Search for the cell housing the specified text and yield its (X, Y) center coordinate. 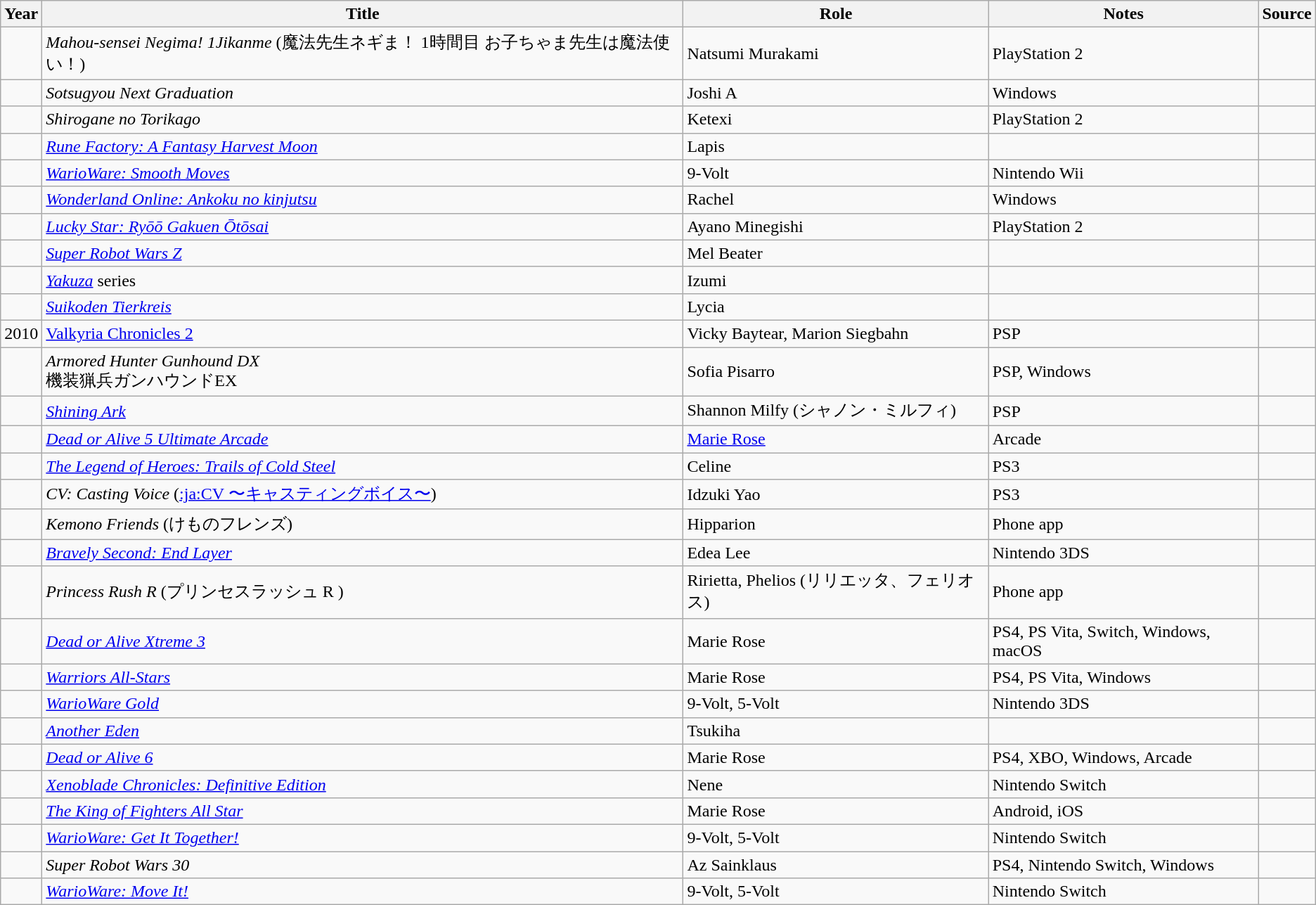
Shining Ark (363, 411)
Joshi A (836, 93)
Bravely Second: End Layer (363, 553)
Valkyria Chronicles 2 (363, 333)
2010 (21, 333)
Celine (836, 466)
PS4, PS Vita, Windows (1123, 677)
Lycia (836, 307)
Dead or Alive Xtreme 3 (363, 641)
PSP, Windows (1123, 372)
Year (21, 14)
9-Volt (836, 173)
Another Eden (363, 731)
Armored Hunter Gunhound DX機装猟兵ガンハウンドEX (363, 372)
Title (363, 14)
WarioWare: Move It! (363, 892)
Shirogane no Torikago (363, 120)
Edea Lee (836, 553)
Super Robot Wars 30 (363, 864)
PS4, XBO, Windows, Arcade (1123, 757)
Warriors All-Stars (363, 677)
Arcade (1123, 439)
Super Robot Wars Z (363, 253)
Natsumi Murakami (836, 53)
Lucky Star: Ryōō Gakuen Ōtōsai (363, 226)
WarioWare: Get It Together! (363, 837)
Dead or Alive 6 (363, 757)
Rune Factory: A Fantasy Harvest Moon (363, 146)
Suikoden Tierkreis (363, 307)
Nintendo Wii (1123, 173)
WarioWare Gold (363, 704)
PS4, Nintendo Switch, Windows (1123, 864)
Ririetta, Phelios (リリエッタ、フェリオス) (836, 592)
Princess Rush R (プリンセスラッシュ R ) (363, 592)
Tsukiha (836, 731)
Wonderland Online: Ankoku no kinjutsu (363, 200)
Role (836, 14)
Hipparion (836, 525)
Kemono Friends (けものフレンズ) (363, 525)
Xenoblade Chronicles: Definitive Edition (363, 784)
Yakuza series (363, 280)
Lapis (836, 146)
PS4, PS Vita, Switch, Windows, macOS (1123, 641)
Mel Beater (836, 253)
Rachel (836, 200)
Shannon Milfy (シャノン・ミルフィ) (836, 411)
Izumi (836, 280)
Vicky Baytear, Marion Siegbahn (836, 333)
Dead or Alive 5 Ultimate Arcade (363, 439)
WarioWare: Smooth Moves (363, 173)
Notes (1123, 14)
Idzuki Yao (836, 495)
Android, iOS (1123, 811)
Ketexi (836, 120)
Sotsugyou Next Graduation (363, 93)
Mahou-sensei Negima! 1Jikanme (魔法先生ネギま！ 1時間目 お子ちゃま先生は魔法使い！) (363, 53)
The Legend of Heroes: Trails of Cold Steel (363, 466)
The King of Fighters All Star (363, 811)
CV: Casting Voice (:ja:CV 〜キャスティングボイス〜) (363, 495)
Nene (836, 784)
Az Sainklaus (836, 864)
Source (1286, 14)
Ayano Minegishi (836, 226)
Sofia Pisarro (836, 372)
